Extract the (X, Y) coordinate from the center of the cell holding the provided text.  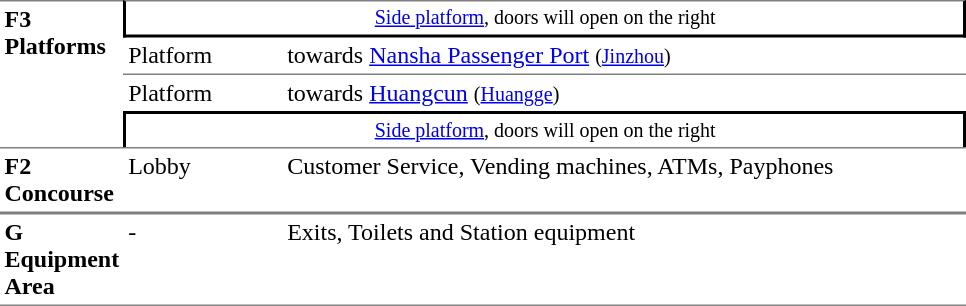
- (204, 260)
Lobby (204, 180)
F2Concourse (62, 180)
GEquipment Area (62, 260)
F3Platforms (62, 74)
